Detect which cell encompasses the target text, then output its [X, Y] center coordinate. 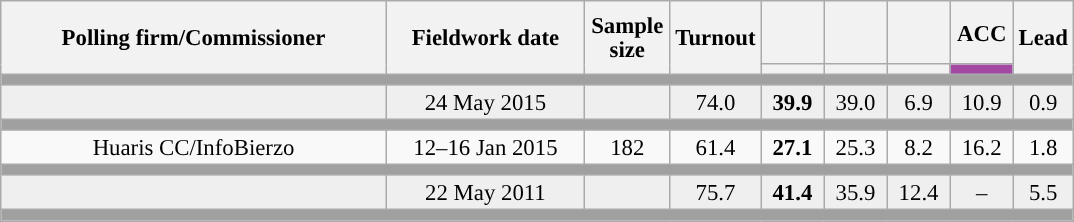
16.2 [982, 148]
27.1 [792, 148]
74.0 [716, 102]
39.9 [792, 102]
ACC [982, 32]
– [982, 194]
5.5 [1043, 194]
10.9 [982, 102]
12–16 Jan 2015 [485, 148]
24 May 2015 [485, 102]
Polling firm/Commissioner [194, 38]
8.2 [918, 148]
Fieldwork date [485, 38]
Turnout [716, 38]
Huaris CC/InfoBierzo [194, 148]
1.8 [1043, 148]
25.3 [856, 148]
22 May 2011 [485, 194]
12.4 [918, 194]
182 [627, 148]
6.9 [918, 102]
35.9 [856, 194]
61.4 [716, 148]
75.7 [716, 194]
Sample size [627, 38]
41.4 [792, 194]
39.0 [856, 102]
0.9 [1043, 102]
Lead [1043, 38]
